Return [X, Y] of the center of cell containing provided text 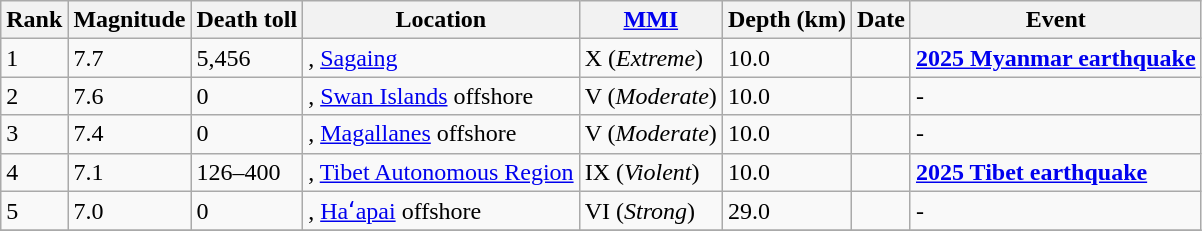
2025 Myanmar earthquake [1056, 58]
, Sagaing [441, 58]
Event [1056, 20]
7.4 [130, 134]
3 [34, 134]
X (Extreme) [650, 58]
, Tibet Autonomous Region [441, 172]
IX (Violent) [650, 172]
Location [441, 20]
5,456 [247, 58]
5 [34, 211]
MMI [650, 20]
2025 Tibet earthquake [1056, 172]
Date [880, 20]
2 [34, 96]
7.1 [130, 172]
126–400 [247, 172]
4 [34, 172]
, Magallanes offshore [441, 134]
7.7 [130, 58]
Magnitude [130, 20]
Depth (km) [786, 20]
7.0 [130, 211]
Death toll [247, 20]
Rank [34, 20]
29.0 [786, 211]
, Haʻapai offshore [441, 211]
VI (Strong) [650, 211]
1 [34, 58]
7.6 [130, 96]
, Swan Islands offshore [441, 96]
